Return the [x, y] coordinate for the center point of the cell that contains the specified text.  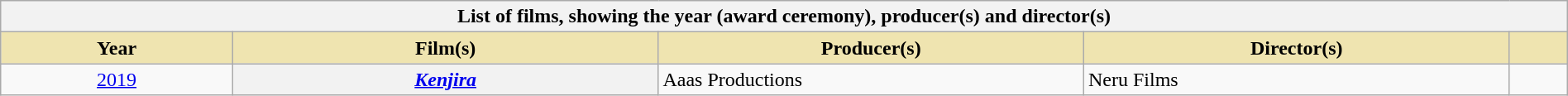
Year [117, 48]
Film(s) [445, 48]
Producer(s) [872, 48]
Kenjira [445, 79]
Neru Films [1297, 79]
List of films, showing the year (award ceremony), producer(s) and director(s) [784, 17]
Director(s) [1297, 48]
2019 [117, 79]
Aaas Productions [872, 79]
